Output the (X, Y) coordinate of the center of the cell containing the given text.  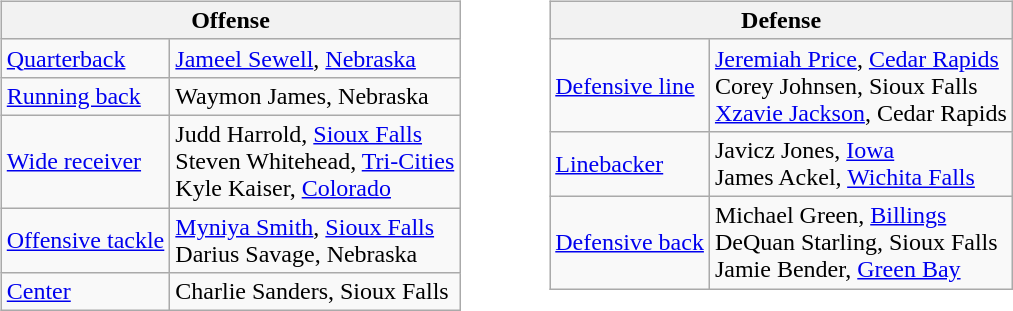
Javicz Jones, IowaJames Ackel, Wichita Falls (860, 164)
Jeremiah Price, Cedar RapidsCorey Johnsen, Sioux FallsXzavie Jackson, Cedar Rapids (860, 85)
Offense (230, 20)
Wide receiver (86, 161)
Quarterback (86, 58)
Myniya Smith, Sioux FallsDarius Savage, Nebraska (315, 240)
Offensive tackle (86, 240)
Center (86, 292)
Jameel Sewell, Nebraska (315, 58)
Michael Green, BillingsDeQuan Starling, Sioux FallsJamie Bender, Green Bay (860, 242)
Running back (86, 96)
Judd Harrold, Sioux FallsSteven Whitehead, Tri-CitiesKyle Kaiser, Colorado (315, 161)
Waymon James, Nebraska (315, 96)
Defensive back (630, 242)
Charlie Sanders, Sioux Falls (315, 292)
Defensive line (630, 85)
Linebacker (630, 164)
Defense (782, 20)
